Find where the given text appears and provide that cell's center as (X, Y) coordinate. 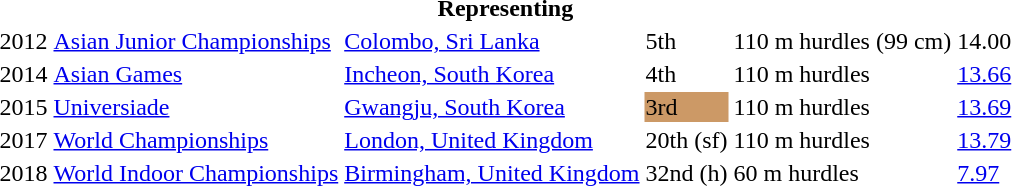
London, United Kingdom (492, 140)
Colombo, Sri Lanka (492, 41)
Incheon, South Korea (492, 74)
Universiade (196, 107)
5th (686, 41)
World Championships (196, 140)
20th (sf) (686, 140)
Gwangju, South Korea (492, 107)
Asian Games (196, 74)
4th (686, 74)
110 m hurdles (99 cm) (842, 41)
3rd (686, 107)
Asian Junior Championships (196, 41)
